Provide the [X, Y] coordinate of the cell's center where the given text is located.  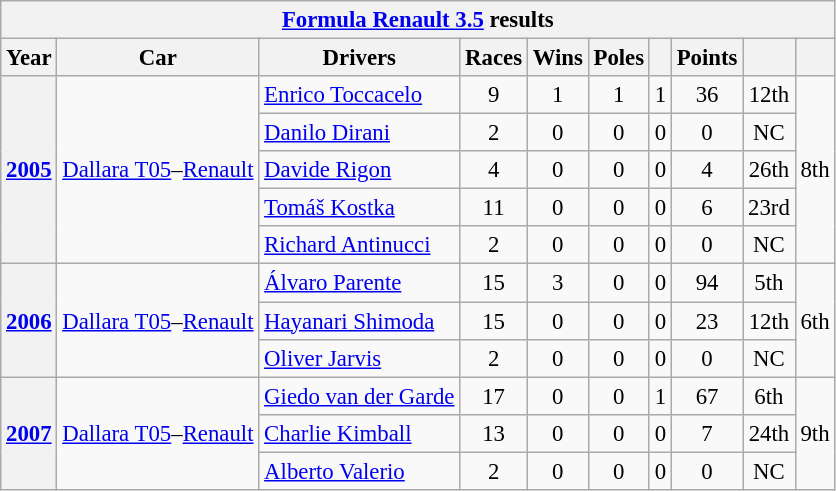
Richard Antinucci [360, 245]
24th [769, 433]
Tomáš Kostka [360, 208]
Oliver Jarvis [360, 358]
23 [706, 321]
Charlie Kimball [360, 433]
17 [494, 396]
2005 [29, 170]
9 [494, 95]
7 [706, 433]
2006 [29, 320]
11 [494, 208]
5th [769, 283]
Poles [618, 58]
Alberto Valerio [360, 471]
Danilo Dirani [360, 133]
3 [558, 283]
2007 [29, 434]
Races [494, 58]
67 [706, 396]
Hayanari Shimoda [360, 321]
Álvaro Parente [360, 283]
Car [158, 58]
Formula Renault 3.5 results [418, 20]
23rd [769, 208]
Wins [558, 58]
Davide Rigon [360, 170]
8th [815, 170]
Drivers [360, 58]
Points [706, 58]
94 [706, 283]
9th [815, 434]
Enrico Toccacelo [360, 95]
Giedo van der Garde [360, 396]
13 [494, 433]
26th [769, 170]
Year [29, 58]
6 [706, 208]
36 [706, 95]
